Detect which cell encompasses the target text, then output its [X, Y] center coordinate. 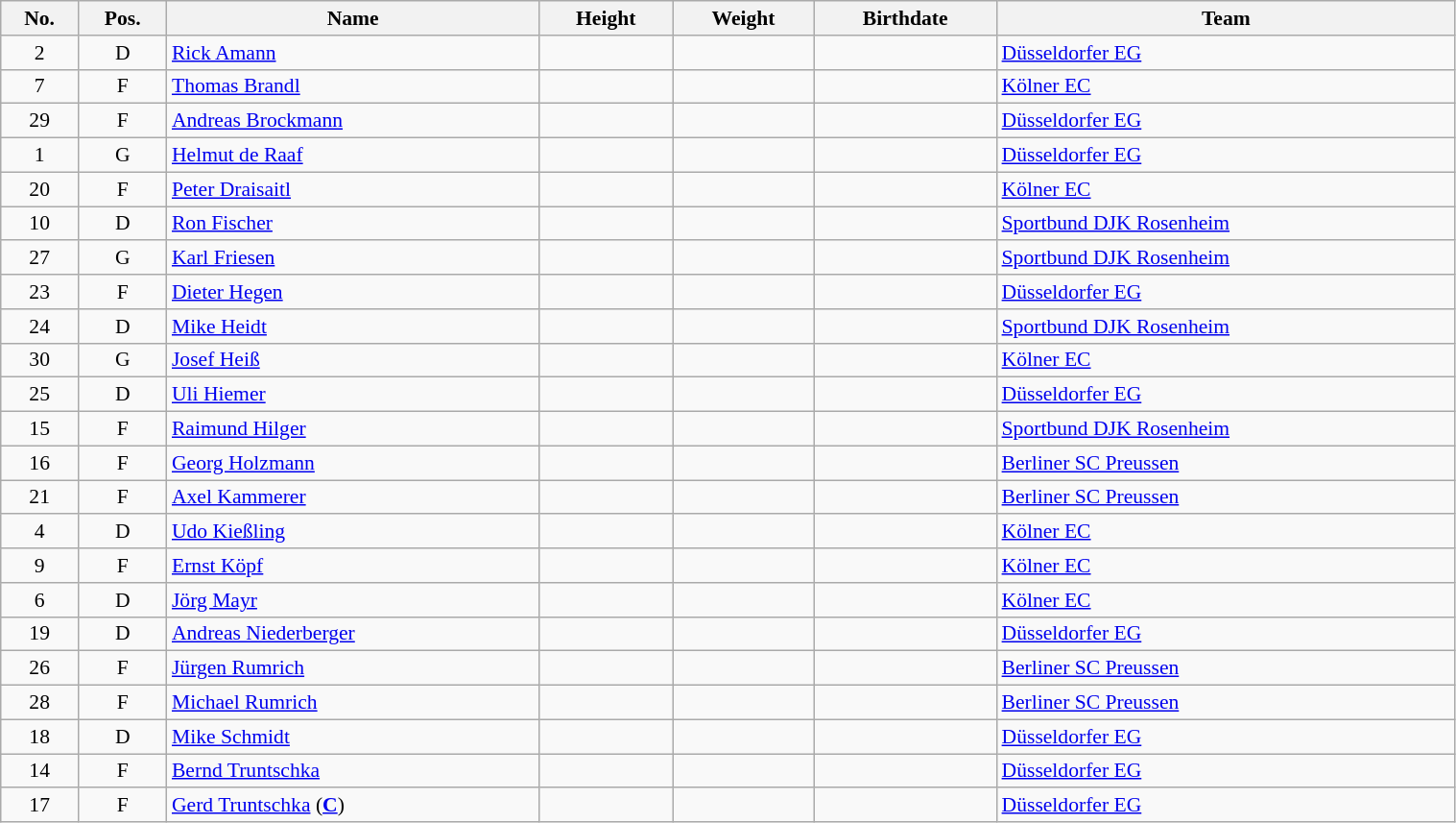
Ron Fischer [353, 224]
Name [353, 18]
Thomas Brandl [353, 86]
Axel Kammerer [353, 497]
10 [40, 224]
Karl Friesen [353, 258]
Josef Heiß [353, 360]
Raimund Hilger [353, 429]
4 [40, 532]
28 [40, 703]
17 [40, 806]
25 [40, 395]
20 [40, 189]
Pos. [123, 18]
6 [40, 600]
27 [40, 258]
30 [40, 360]
7 [40, 86]
Uli Hiemer [353, 395]
24 [40, 327]
15 [40, 429]
Udo Kießling [353, 532]
Mike Schmidt [353, 737]
Birthdate [906, 18]
Team [1227, 18]
Michael Rumrich [353, 703]
26 [40, 668]
19 [40, 634]
Gerd Truntschka (C) [353, 806]
Height [606, 18]
Jörg Mayr [353, 600]
Rick Amann [353, 53]
Jürgen Rumrich [353, 668]
16 [40, 463]
23 [40, 292]
Mike Heidt [353, 327]
14 [40, 771]
2 [40, 53]
Dieter Hegen [353, 292]
21 [40, 497]
Bernd Truntschka [353, 771]
18 [40, 737]
Georg Holzmann [353, 463]
Andreas Brockmann [353, 121]
Ernst Köpf [353, 566]
29 [40, 121]
Weight [743, 18]
1 [40, 156]
9 [40, 566]
Helmut de Raaf [353, 156]
No. [40, 18]
Peter Draisaitl [353, 189]
Andreas Niederberger [353, 634]
